Provide the (X, Y) coordinate of the cell's center where the given text is located.  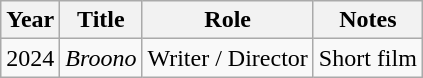
Notes (368, 20)
Role (228, 20)
Year (30, 20)
Title (101, 20)
Short film (368, 58)
Broono (101, 58)
Writer / Director (228, 58)
2024 (30, 58)
